Capture the cell that displays the provided text and extract its (X, Y) central coordinate. 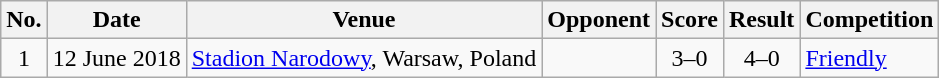
Date (116, 20)
12 June 2018 (116, 58)
4–0 (761, 58)
Competition (870, 20)
Opponent (599, 20)
No. (24, 20)
Score (690, 20)
Stadion Narodowy, Warsaw, Poland (364, 58)
Friendly (870, 58)
1 (24, 58)
3–0 (690, 58)
Venue (364, 20)
Result (761, 20)
